Extract the (X, Y) coordinate from the center of the cell holding the provided text.  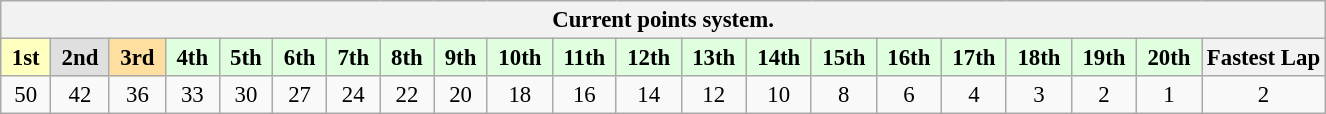
3 (1038, 95)
6th (300, 58)
5th (246, 58)
42 (80, 95)
13th (714, 58)
14 (648, 95)
11th (584, 58)
2nd (80, 58)
22 (407, 95)
12th (648, 58)
16 (584, 95)
7th (353, 58)
4th (192, 58)
Fastest Lap (1264, 58)
9th (461, 58)
50 (26, 95)
Current points system. (664, 20)
20th (1168, 58)
10 (778, 95)
6 (908, 95)
15th (844, 58)
16th (908, 58)
30 (246, 95)
12 (714, 95)
4 (974, 95)
1st (26, 58)
8 (844, 95)
27 (300, 95)
18 (520, 95)
10th (520, 58)
14th (778, 58)
18th (1038, 58)
17th (974, 58)
1 (1168, 95)
33 (192, 95)
19th (1104, 58)
20 (461, 95)
8th (407, 58)
36 (137, 95)
3rd (137, 58)
24 (353, 95)
